Return the [X, Y] coordinate for the center point of the cell that contains the specified text.  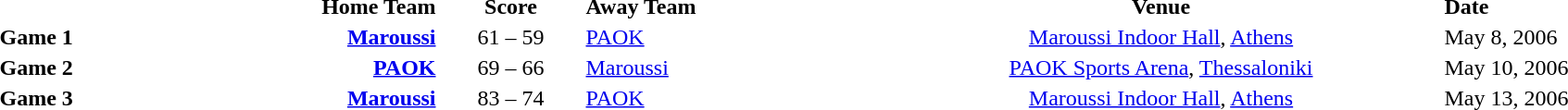
69 – 66 [511, 67]
Maroussi Indoor Hall, Athens [1161, 37]
61 – 59 [511, 37]
PAOK Sports Arena, Thessaloniki [1161, 67]
